Find where the given text appears and provide that cell's center as [x, y] coordinate. 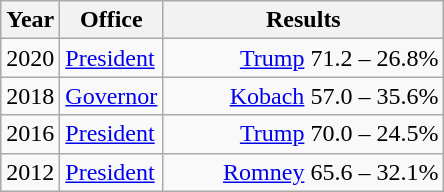
2018 [30, 96]
Year [30, 20]
Trump 71.2 – 26.8% [304, 58]
Kobach 57.0 – 35.6% [304, 96]
2012 [30, 172]
Governor [112, 96]
Romney 65.6 – 32.1% [304, 172]
2016 [30, 134]
2020 [30, 58]
Office [112, 20]
Results [304, 20]
Trump 70.0 – 24.5% [304, 134]
